Determine the (x, y) coordinate at the center of the cell enclosing the given text.  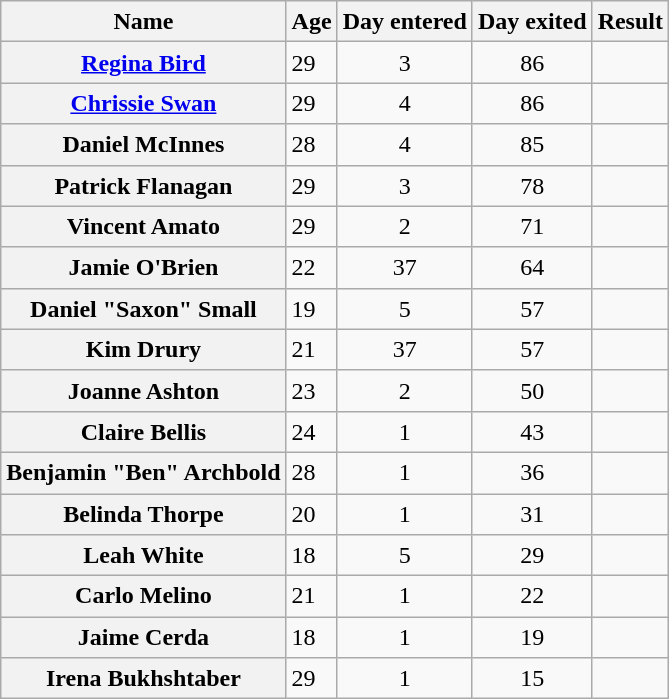
Day exited (532, 22)
20 (312, 514)
Chrissie Swan (144, 104)
43 (532, 432)
Jaime Cerda (144, 638)
50 (532, 390)
Belinda Thorpe (144, 514)
Daniel McInnes (144, 144)
Joanne Ashton (144, 390)
64 (532, 268)
Regina Bird (144, 62)
Carlo Melino (144, 596)
36 (532, 472)
78 (532, 186)
23 (312, 390)
Daniel "Saxon" Small (144, 308)
Kim Drury (144, 350)
Leah White (144, 556)
Day entered (404, 22)
Result (630, 22)
24 (312, 432)
31 (532, 514)
71 (532, 226)
Name (144, 22)
Benjamin "Ben" Archbold (144, 472)
Irena Bukhshtaber (144, 678)
Jamie O'Brien (144, 268)
Patrick Flanagan (144, 186)
85 (532, 144)
Claire Bellis (144, 432)
Age (312, 22)
Vincent Amato (144, 226)
15 (532, 678)
